Scan for the cell matching the given text and deliver its [x, y] coordinate at center. 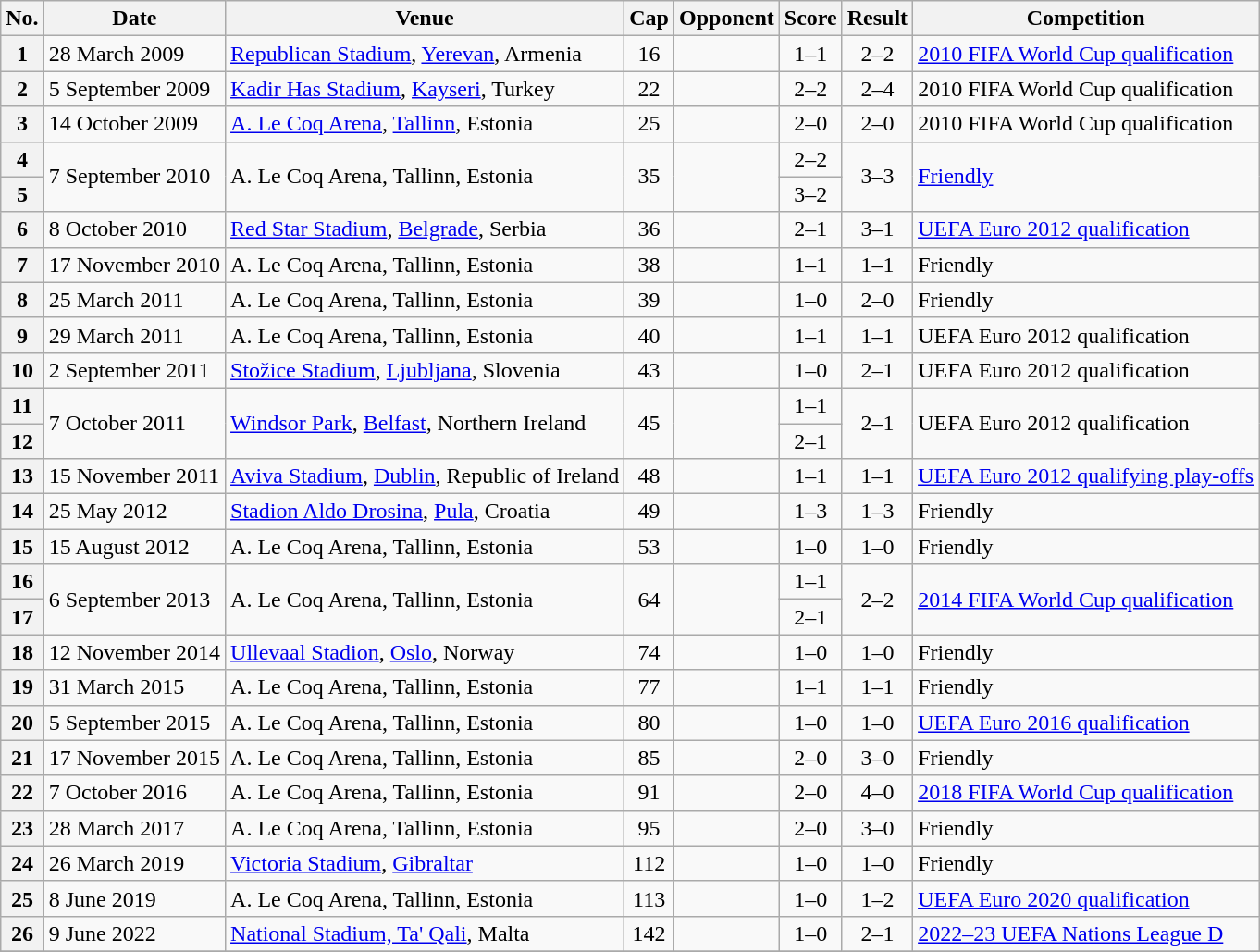
Aviva Stadium, Dublin, Republic of Ireland [426, 476]
2 [22, 89]
112 [649, 863]
12 [22, 441]
38 [649, 265]
25 March 2011 [134, 300]
7 October 2016 [134, 793]
91 [649, 793]
1 [22, 54]
3–3 [877, 177]
20 [22, 723]
Opponent [726, 19]
Stadion Aldo Drosina, Pula, Croatia [426, 512]
UEFA Euro 2016 qualification [1086, 723]
14 [22, 512]
17 November 2010 [134, 265]
77 [649, 687]
Stožice Stadium, Ljubljana, Slovenia [426, 370]
45 [649, 423]
4–0 [877, 793]
2014 FIFA World Cup qualification [1086, 600]
36 [649, 229]
11 [22, 405]
64 [649, 600]
28 March 2017 [134, 828]
4 [22, 159]
15 November 2011 [134, 476]
49 [649, 512]
Windsor Park, Belfast, Northern Ireland [426, 423]
21 [22, 758]
113 [649, 898]
8 [22, 300]
29 March 2011 [134, 335]
15 [22, 547]
Cap [649, 19]
15 August 2012 [134, 547]
7 September 2010 [134, 177]
2022–23 UEFA Nations League D [1086, 933]
Competition [1086, 19]
6 September 2013 [134, 600]
Ullevaal Stadion, Oslo, Norway [426, 652]
3–1 [877, 229]
31 March 2015 [134, 687]
Score [810, 19]
17 November 2015 [134, 758]
Victoria Stadium, Gibraltar [426, 863]
39 [649, 300]
12 November 2014 [134, 652]
80 [649, 723]
Republican Stadium, Yerevan, Armenia [426, 54]
40 [649, 335]
74 [649, 652]
5 September 2009 [134, 89]
3–2 [810, 194]
28 March 2009 [134, 54]
95 [649, 828]
142 [649, 933]
Result [877, 19]
6 [22, 229]
85 [649, 758]
48 [649, 476]
9 [22, 335]
8 October 2010 [134, 229]
UEFA Euro 2012 qualifying play-offs [1086, 476]
Kadir Has Stadium, Kayseri, Turkey [426, 89]
Red Star Stadium, Belgrade, Serbia [426, 229]
UEFA Euro 2020 qualification [1086, 898]
35 [649, 177]
53 [649, 547]
26 March 2019 [134, 863]
19 [22, 687]
2–4 [877, 89]
8 June 2019 [134, 898]
2018 FIFA World Cup qualification [1086, 793]
13 [22, 476]
18 [22, 652]
5 September 2015 [134, 723]
25 May 2012 [134, 512]
National Stadium, Ta' Qali, Malta [426, 933]
2 September 2011 [134, 370]
43 [649, 370]
Venue [426, 19]
24 [22, 863]
26 [22, 933]
7 October 2011 [134, 423]
17 [22, 617]
1–2 [877, 898]
9 June 2022 [134, 933]
14 October 2009 [134, 124]
10 [22, 370]
3 [22, 124]
7 [22, 265]
5 [22, 194]
Date [134, 19]
23 [22, 828]
No. [22, 19]
